Search for the cell housing the specified text and yield its [X, Y] center coordinate. 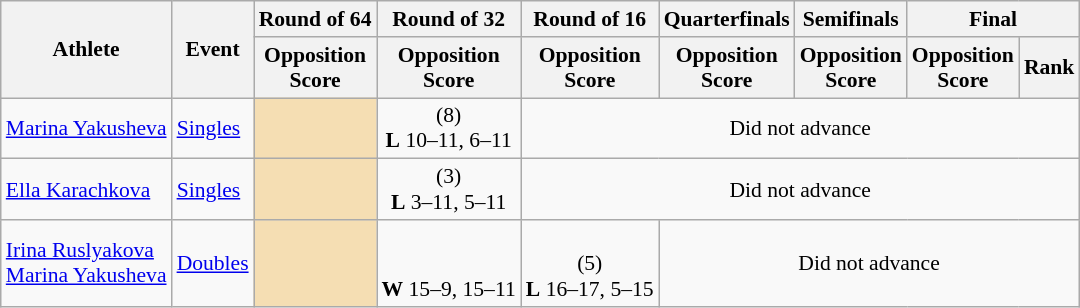
Round of 16 [590, 19]
Event [213, 50]
(5)L 16–17, 5–15 [590, 264]
Irina RuslyakovaMarina Yakusheva [86, 264]
Round of 32 [449, 19]
Marina Yakusheva [86, 128]
Round of 64 [316, 19]
Doubles [213, 264]
Athlete [86, 50]
Quarterfinals [727, 19]
W 15–9, 15–11 [449, 264]
(3)L 3–11, 5–11 [449, 190]
Ella Karachkova [86, 190]
(8)L 10–11, 6–11 [449, 128]
Final [994, 19]
Rank [1050, 68]
Semifinals [851, 19]
